Return [x, y] of the center of cell containing provided text 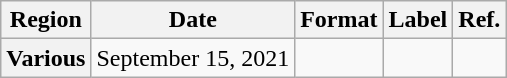
Region [46, 20]
Ref. [480, 20]
Label [418, 20]
Format [339, 20]
September 15, 2021 [193, 58]
Various [46, 58]
Date [193, 20]
